Provide the (x, y) coordinate of the cell's center where the given text is located.  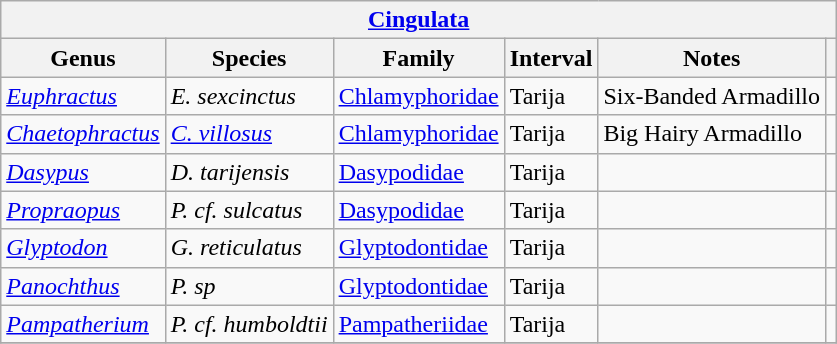
Big Hairy Armadillo (712, 134)
Six-Banded Armadillo (712, 96)
P. cf. sulcatus (249, 210)
Family (418, 58)
Interval (551, 58)
E. sexcinctus (249, 96)
G. reticulatus (249, 248)
Propraopus (83, 210)
P. sp (249, 286)
D. tarijensis (249, 172)
Cingulata (419, 20)
Panochthus (83, 286)
C. villosus (249, 134)
Genus (83, 58)
Glyptodon (83, 248)
Pampatheriidae (418, 324)
Dasypus (83, 172)
P. cf. humboldtii (249, 324)
Euphractus (83, 96)
Notes (712, 58)
Species (249, 58)
Chaetophractus (83, 134)
Pampatherium (83, 324)
